Return [X, Y] of the center of cell containing provided text 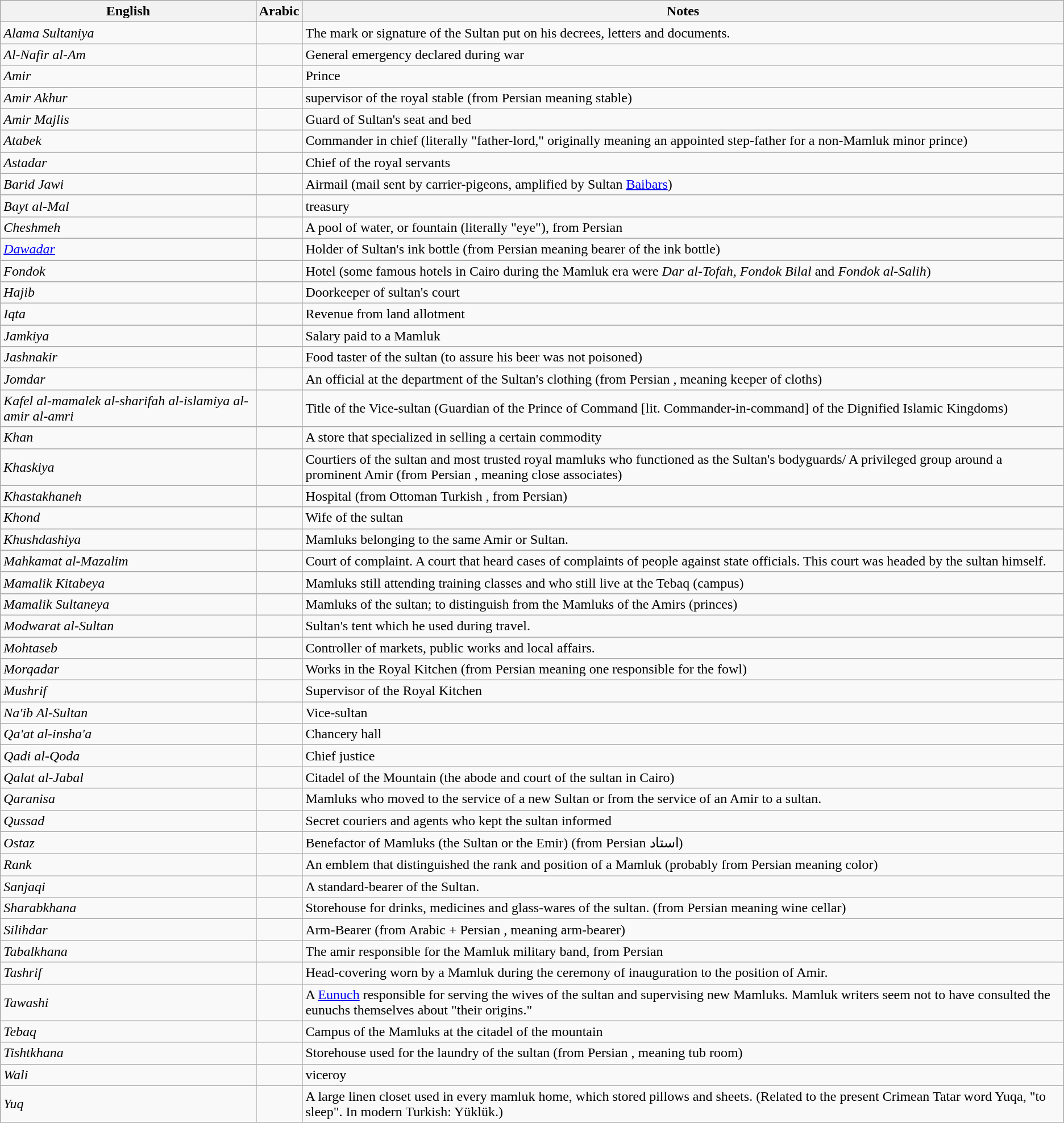
Astadar [128, 163]
Khushdashiya [128, 539]
Hospital (from Ottoman Turkish , from Persian) [683, 496]
Iqta [128, 314]
Ostaz [128, 843]
Airmail (mail sent by carrier-pigeons, amplified by Sultan Baibars) [683, 184]
Sanjaqi [128, 887]
Khan [128, 438]
Qaranisa [128, 799]
Khastakhaneh [128, 496]
Sharabkhana [128, 908]
supervisor of the royal stable (from Persian meaning stable) [683, 98]
Bayt al-Mal [128, 206]
Kafel al-mamalek al-sharifah al-islamiya al-amir al-amri [128, 408]
Revenue from land allotment [683, 314]
Dawadar [128, 249]
Mushrif [128, 691]
Sultan's tent which he used during travel. [683, 626]
The mark or signature of the Sultan put on his decrees, letters and documents. [683, 33]
A pool of water, or fountain (literally "eye"), from Persian [683, 227]
Mohtaseb [128, 647]
Chancery hall [683, 734]
Wife of the sultan [683, 518]
viceroy [683, 1075]
Cheshmeh [128, 227]
The amir responsible for the Mamluk military band, from Persian [683, 951]
Food taster of the sultan (to assure his beer was not poisoned) [683, 357]
Storehouse used for the laundry of the sultan (from Persian , meaning tub room) [683, 1053]
Mahkamat al-Mazalim [128, 561]
A standard-bearer of the Sultan. [683, 887]
An emblem that distinguished the rank and position of a Mamluk (probably from Persian meaning color) [683, 865]
Qalat al-Jabal [128, 777]
treasury [683, 206]
Storehouse for drinks, medicines and glass-wares of the sultan. (from Persian meaning wine cellar) [683, 908]
Controller of markets, public works and local affairs. [683, 647]
Prince [683, 76]
Secret couriers and agents who kept the sultan informed [683, 821]
Wali [128, 1075]
Hajib [128, 293]
Amir Akhur [128, 98]
A store that specialized in selling a certain commodity [683, 438]
Morqadar [128, 669]
Al-Nafir al-Am [128, 55]
Title of the Vice-sultan (Guardian of the Prince of Command [lit. Commander-in-command] of the Dignified Islamic Kingdoms) [683, 408]
Jomdar [128, 379]
Chief of the royal servants [683, 163]
Arm-Bearer (from Arabic + Persian , meaning arm-bearer) [683, 930]
Modwarat al-Sultan [128, 626]
Vice-sultan [683, 713]
Barid Jawi [128, 184]
Na'ib Al-Sultan [128, 713]
Khond [128, 518]
Holder of Sultan's ink bottle (from Persian meaning bearer of the ink bottle) [683, 249]
Qadi al-Qoda [128, 756]
Mamluks still attending training classes and who still live at the Tebaq (campus) [683, 583]
Amir Majlis [128, 119]
An official at the department of the Sultan's clothing (from Persian , meaning keeper of cloths) [683, 379]
Silihdar [128, 930]
Commander in chief (literally "father-lord," originally meaning an appointed step-father for a non-Mamluk minor prince) [683, 141]
Mamluks belonging to the same Amir or Sultan. [683, 539]
Head-covering worn by a Mamluk during the ceremony of inauguration to the position of Amir. [683, 973]
Jashnakir [128, 357]
Works in the Royal Kitchen (from Persian meaning one responsible for the fowl) [683, 669]
Fondok [128, 271]
General emergency declared during war [683, 55]
Jamkiya [128, 336]
Atabek [128, 141]
Mamluks of the sultan; to distinguish from the Mamluks of the Amirs (princes) [683, 604]
Benefactor of Mamluks (the Sultan or the Emir) (from Persian استاد) [683, 843]
Tashrif [128, 973]
English [128, 11]
Notes [683, 11]
Arabic [279, 11]
Alama Sultaniya [128, 33]
Rank [128, 865]
Mamalik Sultaneya [128, 604]
Yuq [128, 1104]
Mamluks who moved to the service of a new Sultan or from the service of an Amir to a sultan. [683, 799]
Doorkeeper of sultan's court [683, 293]
Tishtkhana [128, 1053]
Khaskiya [128, 467]
Court of complaint. A court that heard cases of complaints of people against state officials. This court was headed by the sultan himself. [683, 561]
Qa'at al-insha'a [128, 734]
Supervisor of the Royal Kitchen [683, 691]
Hotel (some famous hotels in Cairo during the Mamluk era were Dar al-Tofah, Fondok Bilal and Fondok al-Salih) [683, 271]
Amir [128, 76]
Salary paid to a Mamluk [683, 336]
Guard of Sultan's seat and bed [683, 119]
Qussad [128, 821]
Chief justice [683, 756]
Campus of the Mamluks at the citadel of the mountain [683, 1032]
Tebaq [128, 1032]
Tabalkhana [128, 951]
Tawashi [128, 1003]
Mamalik Kitabeya [128, 583]
Citadel of the Mountain (the abode and court of the sultan in Cairo) [683, 777]
